Extract the (x, y) coordinate from the center of the cell holding the provided text.  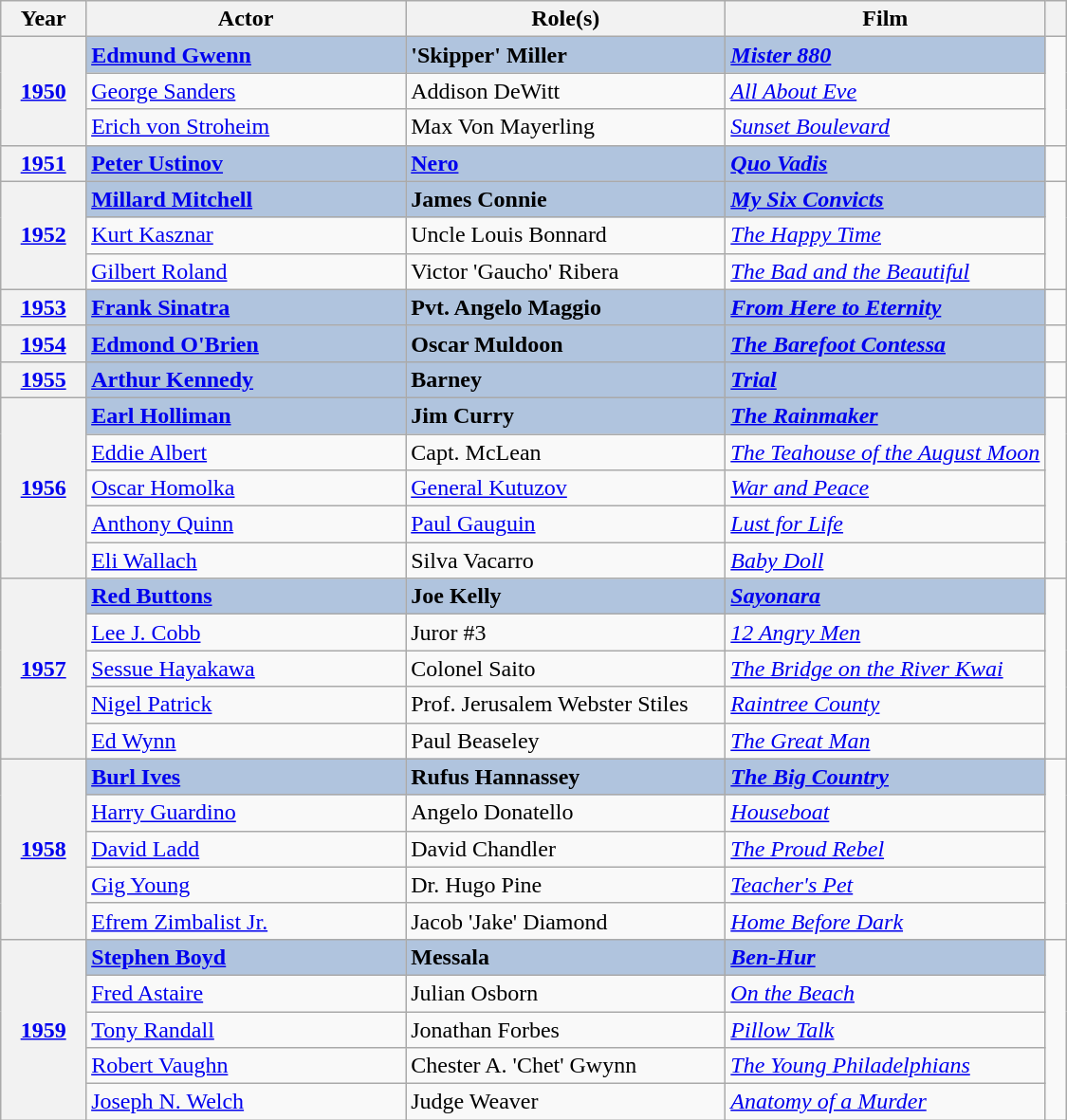
Rufus Hannassey (565, 777)
Joe Kelly (565, 597)
Addison DeWitt (565, 91)
The Bad and the Beautiful (886, 271)
1951 (44, 163)
My Six Convicts (886, 199)
Quo Vadis (886, 163)
Julian Osborn (565, 993)
The Bridge on the River Kwai (886, 669)
Red Buttons (247, 597)
Home Before Dark (886, 921)
Paul Gauguin (565, 524)
Barney (565, 379)
Trial (886, 379)
Oscar Homolka (247, 488)
The Proud Rebel (886, 849)
Film (886, 19)
Tony Randall (247, 1029)
On the Beach (886, 993)
Arthur Kennedy (247, 379)
All About Eve (886, 91)
Mister 880 (886, 55)
Teacher's Pet (886, 885)
Anthony Quinn (247, 524)
The Teahouse of the August Moon (886, 452)
Eli Wallach (247, 560)
Pillow Talk (886, 1029)
Jacob 'Jake' Diamond (565, 921)
Earl Holliman (247, 415)
Role(s) (565, 19)
General Kutuzov (565, 488)
The Great Man (886, 741)
Kurt Kasznar (247, 235)
Uncle Louis Bonnard (565, 235)
James Connie (565, 199)
Eddie Albert (247, 452)
Pvt. Angelo Maggio (565, 307)
Ed Wynn (247, 741)
1952 (44, 235)
Peter Ustinov (247, 163)
David Chandler (565, 849)
Erich von Stroheim (247, 127)
Ben-Hur (886, 957)
Harry Guardino (247, 813)
1957 (44, 669)
Juror #3 (565, 633)
1954 (44, 343)
Angelo Donatello (565, 813)
Sessue Hayakawa (247, 669)
The Barefoot Contessa (886, 343)
Jonathan Forbes (565, 1029)
Efrem Zimbalist Jr. (247, 921)
Nero (565, 163)
Lee J. Cobb (247, 633)
The Rainmaker (886, 415)
12 Angry Men (886, 633)
Robert Vaughn (247, 1066)
Millard Mitchell (247, 199)
Burl Ives (247, 777)
Dr. Hugo Pine (565, 885)
Lust for Life (886, 524)
The Young Philadelphians (886, 1066)
Prof. Jerusalem Webster Stiles (565, 705)
Jim Curry (565, 415)
Judge Weaver (565, 1102)
Raintree County (886, 705)
Capt. McLean (565, 452)
Year (44, 19)
Stephen Boyd (247, 957)
From Here to Eternity (886, 307)
Frank Sinatra (247, 307)
Chester A. 'Chet' Gwynn (565, 1066)
Colonel Saito (565, 669)
David Ladd (247, 849)
Silva Vacarro (565, 560)
George Sanders (247, 91)
1959 (44, 1029)
1950 (44, 91)
1958 (44, 849)
Sayonara (886, 597)
Anatomy of a Murder (886, 1102)
Baby Doll (886, 560)
The Happy Time (886, 235)
Houseboat (886, 813)
1955 (44, 379)
Oscar Muldoon (565, 343)
Messala (565, 957)
The Big Country (886, 777)
Edmund Gwenn (247, 55)
Sunset Boulevard (886, 127)
'Skipper' Miller (565, 55)
War and Peace (886, 488)
Nigel Patrick (247, 705)
Joseph N. Welch (247, 1102)
Victor 'Gaucho' Ribera (565, 271)
Gilbert Roland (247, 271)
Paul Beaseley (565, 741)
Max Von Mayerling (565, 127)
Edmond O'Brien (247, 343)
Actor (247, 19)
1956 (44, 487)
Fred Astaire (247, 993)
Gig Young (247, 885)
1953 (44, 307)
